Pinpoint the cell where the given text exists, returning its [X, Y] midpoint coordinate. 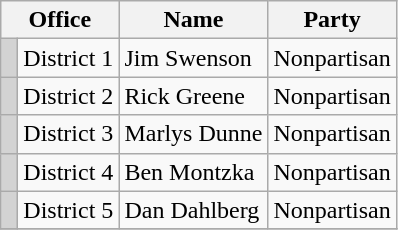
Office [60, 20]
Dan Dahlberg [194, 210]
Party [332, 20]
Rick Greene [194, 96]
Name [194, 20]
Ben Montzka [194, 172]
District 3 [68, 134]
Jim Swenson [194, 58]
Marlys Dunne [194, 134]
District 5 [68, 210]
District 4 [68, 172]
District 2 [68, 96]
District 1 [68, 58]
